Locate the cell with the specified text and output its (X, Y) center coordinate. 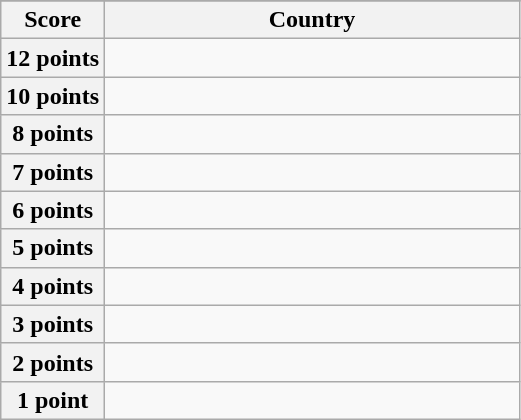
7 points (53, 172)
12 points (53, 58)
10 points (53, 96)
1 point (53, 400)
Country (312, 20)
6 points (53, 210)
Score (53, 20)
3 points (53, 324)
5 points (53, 248)
2 points (53, 362)
8 points (53, 134)
4 points (53, 286)
